For the text-containing cell, return its midpoint in (X, Y) coordinate format. 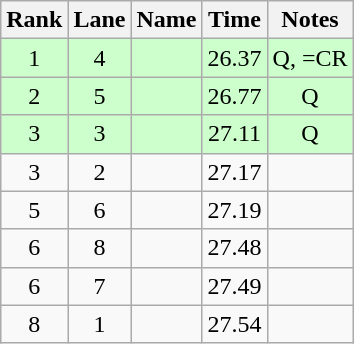
Rank (34, 20)
26.37 (234, 58)
Q, =CR (310, 58)
27.49 (234, 286)
27.17 (234, 172)
Notes (310, 20)
27.48 (234, 248)
7 (100, 286)
26.77 (234, 96)
Lane (100, 20)
27.11 (234, 134)
Time (234, 20)
27.19 (234, 210)
27.54 (234, 324)
Name (166, 20)
4 (100, 58)
